Pinpoint the cell where the given text exists, returning its (x, y) midpoint coordinate. 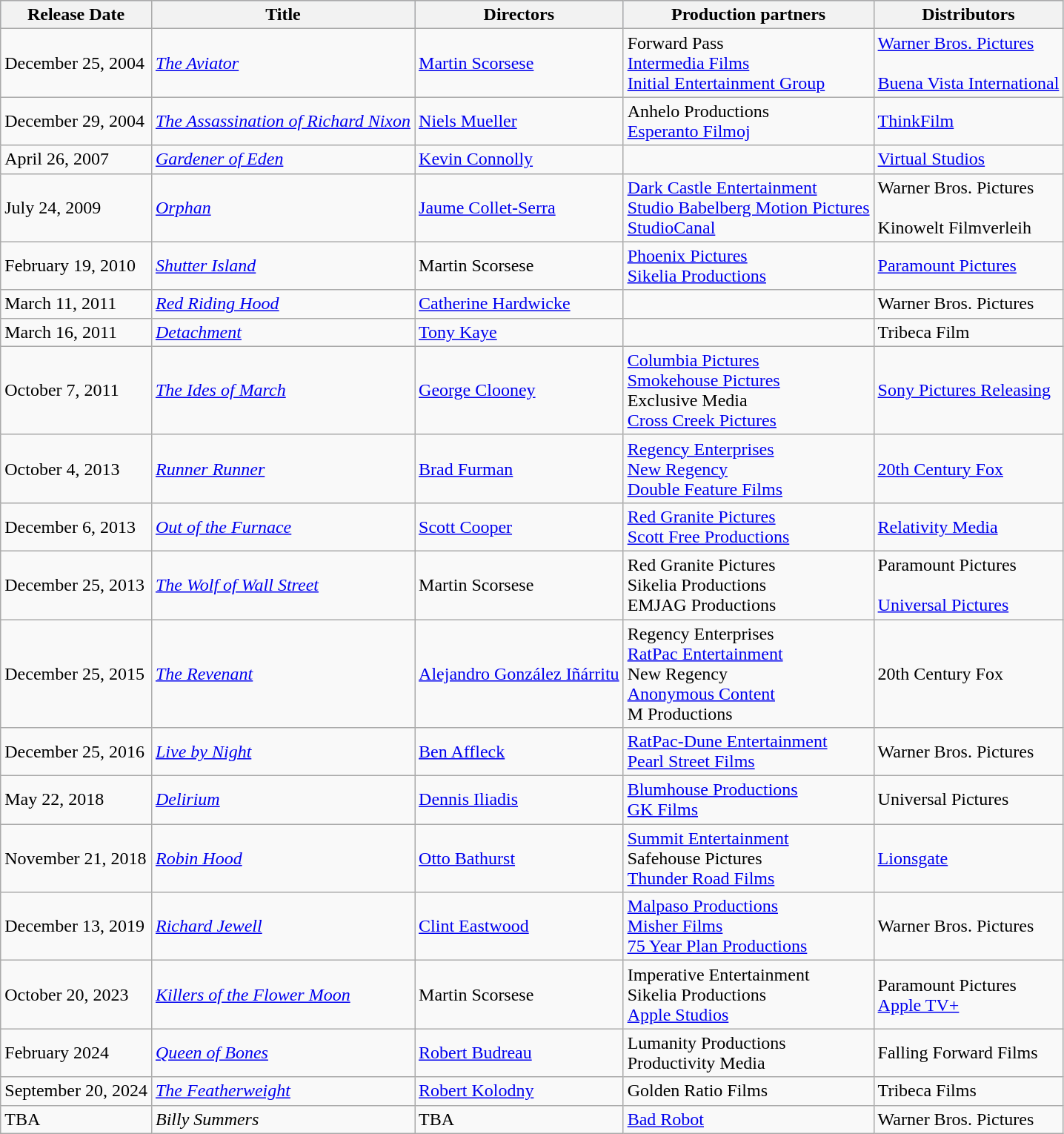
Distributors (968, 15)
Warner Bros. PicturesBuena Vista International (968, 63)
Catherine Hardwicke (519, 304)
The Aviator (283, 63)
October 20, 2023 (76, 995)
Golden Ratio Films (748, 1091)
Title (283, 15)
Release Date (76, 15)
Sony Pictures Releasing (968, 390)
Production partners (748, 15)
Summit EntertainmentSafehouse PicturesThunder Road Films (748, 858)
The Featherweight (283, 1091)
Columbia PicturesSmokehouse PicturesExclusive MediaCross Creek Pictures (748, 390)
Universal Pictures (968, 800)
Falling Forward Films (968, 1052)
Dennis Iliadis (519, 800)
Delirium (283, 800)
Killers of the Flower Moon (283, 995)
December 13, 2019 (76, 926)
July 24, 2009 (76, 208)
February 2024 (76, 1052)
March 11, 2011 (76, 304)
Directors (519, 15)
Otto Bathurst (519, 858)
Tribeca Film (968, 332)
The Ides of March (283, 390)
Dark Castle EntertainmentStudio Babelberg Motion PicturesStudioCanal (748, 208)
Bad Robot (748, 1119)
Tribeca Films (968, 1091)
The Assassination of Richard Nixon (283, 122)
Niels Mueller (519, 122)
The Wolf of Wall Street (283, 585)
Phoenix PicturesSikelia Productions (748, 265)
February 19, 2010 (76, 265)
December 25, 2016 (76, 752)
Forward PassIntermedia FilmsInitial Entertainment Group (748, 63)
Robert Kolodny (519, 1091)
November 21, 2018 (76, 858)
May 22, 2018 (76, 800)
October 4, 2013 (76, 468)
Orphan (283, 208)
Blumhouse ProductionsGK Films (748, 800)
Red Granite PicturesScott Free Productions (748, 526)
Paramount PicturesApple TV+ (968, 995)
Live by Night (283, 752)
Richard Jewell (283, 926)
Brad Furman (519, 468)
September 20, 2024 (76, 1091)
Robert Budreau (519, 1052)
March 16, 2011 (76, 332)
Queen of Bones (283, 1052)
December 25, 2004 (76, 63)
Paramount PicturesUniversal Pictures (968, 585)
Red Granite PicturesSikelia ProductionsEMJAG Productions (748, 585)
Billy Summers (283, 1119)
December 25, 2015 (76, 674)
Out of the Furnace (283, 526)
Paramount Pictures (968, 265)
Lionsgate (968, 858)
Regency EnterprisesNew RegencyDouble Feature Films (748, 468)
Scott Cooper (519, 526)
Regency EnterprisesRatPac EntertainmentNew RegencyAnonymous ContentM Productions (748, 674)
Runner Runner (283, 468)
Alejandro González Iñárritu (519, 674)
December 6, 2013 (76, 526)
The Revenant (283, 674)
RatPac-Dune EntertainmentPearl Street Films (748, 752)
Detachment (283, 332)
Red Riding Hood (283, 304)
October 7, 2011 (76, 390)
Warner Bros. PicturesKinowelt Filmverleih (968, 208)
Clint Eastwood (519, 926)
Kevin Connolly (519, 159)
Imperative EntertainmentSikelia ProductionsApple Studios (748, 995)
Anhelo ProductionsEsperanto Filmoj (748, 122)
Malpaso ProductionsMisher Films75 Year Plan Productions (748, 926)
Ben Affleck (519, 752)
Virtual Studios (968, 159)
April 26, 2007 (76, 159)
Tony Kaye (519, 332)
December 25, 2013 (76, 585)
Relativity Media (968, 526)
ThinkFilm (968, 122)
George Clooney (519, 390)
Jaume Collet-Serra (519, 208)
December 29, 2004 (76, 122)
Lumanity ProductionsProductivity Media (748, 1052)
Shutter Island (283, 265)
Gardener of Eden (283, 159)
Robin Hood (283, 858)
